Identify which cell holds the provided text, then report its [X, Y] central coordinate. 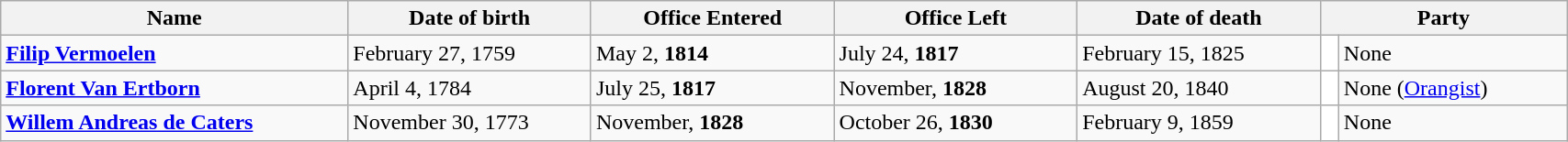
Office Entered [713, 18]
July 25, 1817 [713, 88]
February 9, 1859 [1200, 123]
August 20, 1840 [1200, 88]
Filip Vermoelen [175, 53]
October 26, 1830 [955, 123]
Florent Van Ertborn [175, 88]
Office Left [955, 18]
Date of birth [470, 18]
Date of death [1200, 18]
April 4, 1784 [470, 88]
Willem Andreas de Caters [175, 123]
February 27, 1759 [470, 53]
Name [175, 18]
February 15, 1825 [1200, 53]
None (Orangist) [1452, 88]
July 24, 1817 [955, 53]
Party [1443, 18]
May 2, 1814 [713, 53]
November 30, 1773 [470, 123]
